Provide the (x, y) coordinate of the cell's center where the given text is located.  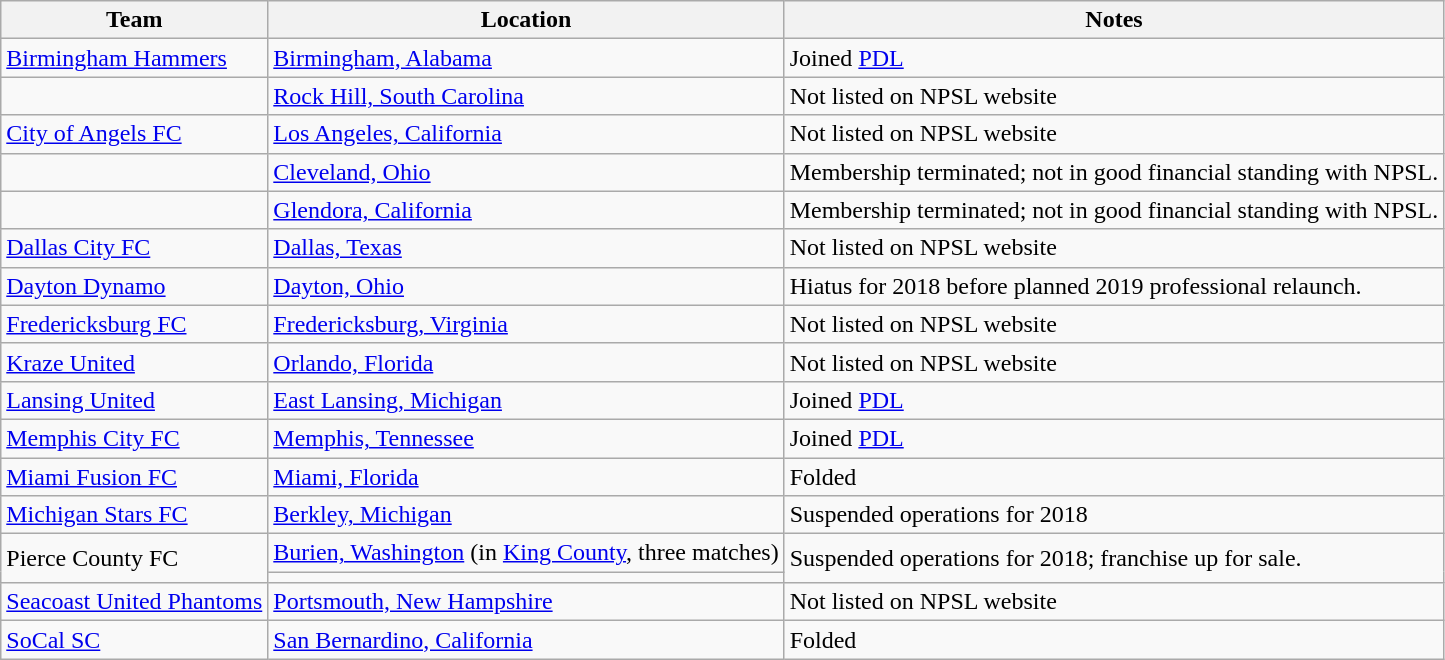
Birmingham, Alabama (526, 58)
Seacoast United Phantoms (134, 602)
Fredericksburg, Virginia (526, 324)
Los Angeles, California (526, 134)
Pierce County FC (134, 558)
City of Angels FC (134, 134)
Fredericksburg FC (134, 324)
Miami, Florida (526, 477)
Michigan Stars FC (134, 515)
Notes (1114, 20)
SoCal SC (134, 640)
Birmingham Hammers (134, 58)
Suspended operations for 2018 (1114, 515)
Memphis, Tennessee (526, 438)
Kraze United (134, 362)
Miami Fusion FC (134, 477)
Cleveland, Ohio (526, 172)
Lansing United (134, 400)
Hiatus for 2018 before planned 2019 professional relaunch. (1114, 286)
San Bernardino, California (526, 640)
Location (526, 20)
Memphis City FC (134, 438)
Dayton Dynamo (134, 286)
Dallas, Texas (526, 248)
Glendora, California (526, 210)
Dayton, Ohio (526, 286)
Burien, Washington (in King County, three matches) (526, 553)
East Lansing, Michigan (526, 400)
Suspended operations for 2018; franchise up for sale. (1114, 558)
Team (134, 20)
Dallas City FC (134, 248)
Berkley, Michigan (526, 515)
Portsmouth, New Hampshire (526, 602)
Orlando, Florida (526, 362)
Rock Hill, South Carolina (526, 96)
